Return the [x, y] coordinate for the center point of the cell that contains the specified text.  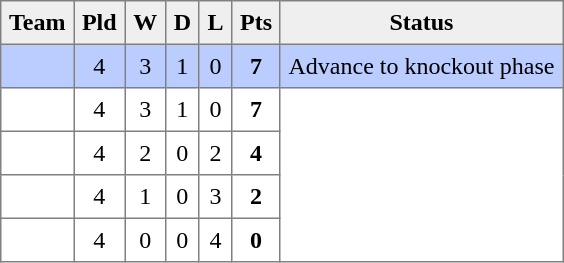
D [182, 23]
Advance to knockout phase [421, 66]
Team [38, 23]
Pts [256, 23]
Pld [100, 23]
Status [421, 23]
W [145, 23]
L [216, 23]
